Determine the [x, y] coordinate at the center of the cell enclosing the given text.  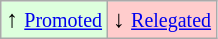
↓ Relegated [162, 20]
↑ Promoted [54, 20]
